Locate the cell with the specified text and output its [X, Y] center coordinate. 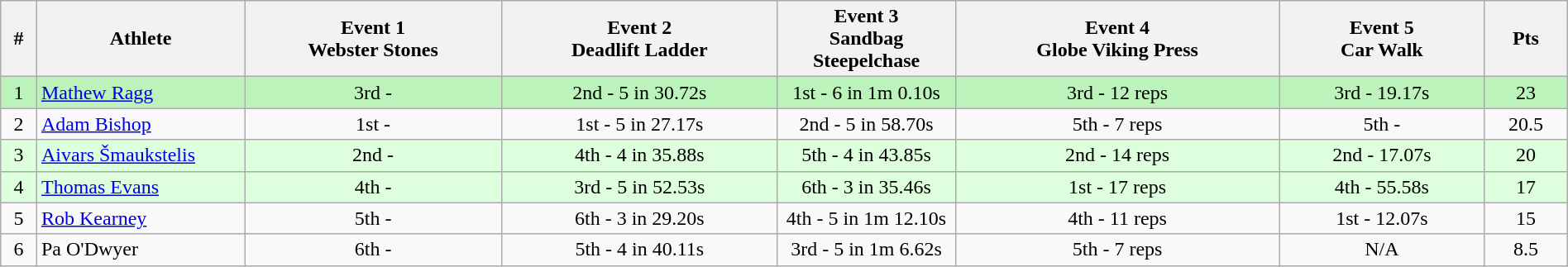
15 [1527, 218]
Rob Kearney [141, 218]
Event 4Globe Viking Press [1117, 39]
6th - 3 in 29.20s [640, 218]
Event 1Webster Stones [374, 39]
17 [1527, 187]
8.5 [1527, 250]
5 [19, 218]
2nd - 17.07s [1381, 155]
1st - 12.07s [1381, 218]
Pts [1527, 39]
Event 2Deadlift Ladder [640, 39]
Event 5Car Walk [1381, 39]
6 [19, 250]
N/A [1381, 250]
6th - [374, 250]
4th - 55.58s [1381, 187]
2nd - 5 in 58.70s [867, 124]
Athlete [141, 39]
3 [19, 155]
Event 3Sandbag Steepelchase [867, 39]
Adam Bishop [141, 124]
5th - 4 in 43.85s [867, 155]
1st - 17 reps [1117, 187]
4th - [374, 187]
Aivars Šmaukstelis [141, 155]
1st - 6 in 1m 0.10s [867, 93]
3rd - [374, 93]
23 [1527, 93]
3rd - 5 in 1m 6.62s [867, 250]
Thomas Evans [141, 187]
1st - [374, 124]
2 [19, 124]
20 [1527, 155]
5th - 4 in 40.11s [640, 250]
6th - 3 in 35.46s [867, 187]
Mathew Ragg [141, 93]
3rd - 19.17s [1381, 93]
Pa O'Dwyer [141, 250]
4th - 5 in 1m 12.10s [867, 218]
2nd - 5 in 30.72s [640, 93]
3rd - 12 reps [1117, 93]
20.5 [1527, 124]
1st - 5 in 27.17s [640, 124]
3rd - 5 in 52.53s [640, 187]
4th - 11 reps [1117, 218]
2nd - [374, 155]
2nd - 14 reps [1117, 155]
4th - 4 in 35.88s [640, 155]
4 [19, 187]
# [19, 39]
1 [19, 93]
